Locate the cell with the specified text and output its [x, y] center coordinate. 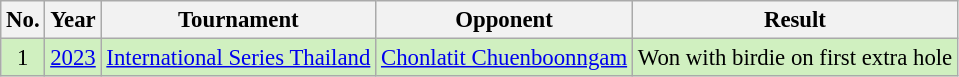
Tournament [238, 20]
Result [794, 20]
Year [73, 20]
No. [23, 20]
Opponent [504, 20]
1 [23, 58]
International Series Thailand [238, 58]
Chonlatit Chuenboonngam [504, 58]
Won with birdie on first extra hole [794, 58]
2023 [73, 58]
